Determine the (x, y) coordinate at the center of the cell enclosing the given text.  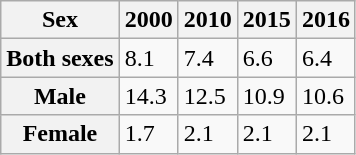
Sex (60, 20)
10.6 (326, 96)
Both sexes (60, 58)
Male (60, 96)
7.4 (208, 58)
2000 (148, 20)
2016 (326, 20)
10.9 (266, 96)
8.1 (148, 58)
Female (60, 134)
2010 (208, 20)
1.7 (148, 134)
14.3 (148, 96)
12.5 (208, 96)
6.6 (266, 58)
6.4 (326, 58)
2015 (266, 20)
